Scan for the cell matching the given text and deliver its [X, Y] coordinate at center. 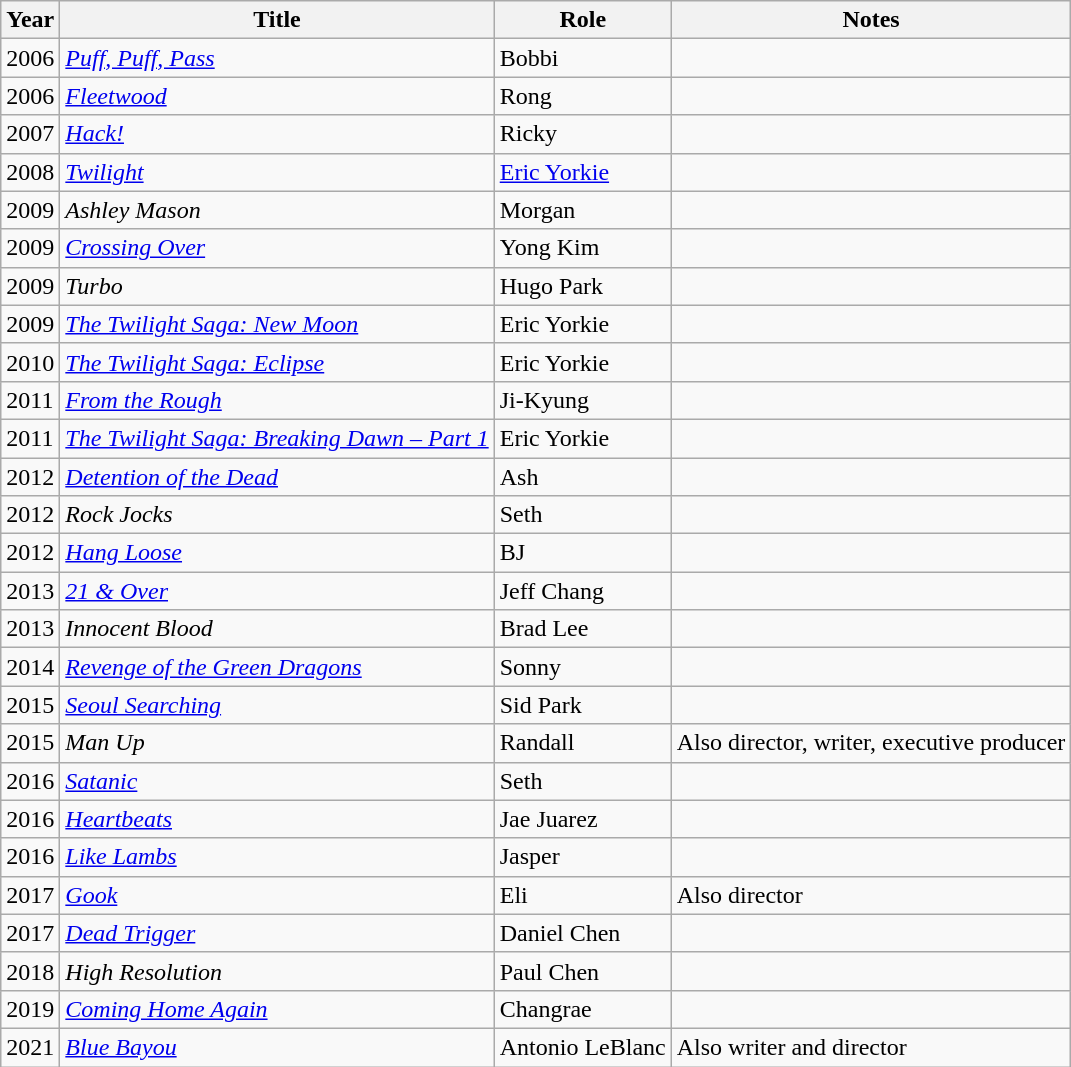
Ash [582, 477]
Bobbi [582, 58]
Sonny [582, 667]
Gook [277, 895]
Title [277, 20]
Dead Trigger [277, 933]
Seoul Searching [277, 705]
Year [30, 20]
Crossing Over [277, 248]
Also writer and director [871, 1047]
The Twilight Saga: Eclipse [277, 362]
Blue Bayou [277, 1047]
2018 [30, 971]
Notes [871, 20]
Changrae [582, 1009]
2010 [30, 362]
High Resolution [277, 971]
2008 [30, 172]
Hack! [277, 134]
Twilight [277, 172]
Jeff Chang [582, 591]
2014 [30, 667]
Fleetwood [277, 96]
2007 [30, 134]
Antonio LeBlanc [582, 1047]
Turbo [277, 286]
From the Rough [277, 400]
The Twilight Saga: New Moon [277, 324]
Brad Lee [582, 629]
Hugo Park [582, 286]
Puff, Puff, Pass [277, 58]
Innocent Blood [277, 629]
Rock Jocks [277, 515]
BJ [582, 553]
Man Up [277, 743]
Hang Loose [277, 553]
Randall [582, 743]
21 & Over [277, 591]
Ricky [582, 134]
Morgan [582, 210]
Detention of the Dead [277, 477]
Jae Juarez [582, 819]
Like Lambs [277, 857]
Jasper [582, 857]
Also director [871, 895]
Satanic [277, 781]
Rong [582, 96]
Also director, writer, executive producer [871, 743]
The Twilight Saga: Breaking Dawn – Part 1 [277, 438]
Eli [582, 895]
Role [582, 20]
Paul Chen [582, 971]
Ji-Kyung [582, 400]
Daniel Chen [582, 933]
Revenge of the Green Dragons [277, 667]
2021 [30, 1047]
Ashley Mason [277, 210]
Coming Home Again [277, 1009]
2019 [30, 1009]
Sid Park [582, 705]
Yong Kim [582, 248]
Heartbeats [277, 819]
